Locate the cell with the specified text and output its (x, y) center coordinate. 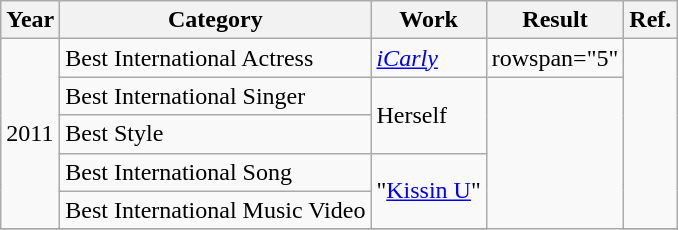
2011 (30, 134)
Best International Singer (216, 96)
Year (30, 20)
"Kissin U" (428, 191)
Best International Music Video (216, 210)
Best International Song (216, 172)
Result (555, 20)
Category (216, 20)
Work (428, 20)
iCarly (428, 58)
Best Style (216, 134)
Best International Actress (216, 58)
Herself (428, 115)
rowspan="5" (555, 58)
Ref. (650, 20)
